Provide the [X, Y] coordinate of the cell's center where the given text is located.  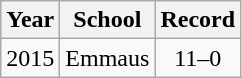
2015 [30, 58]
School [108, 20]
11–0 [198, 58]
Emmaus [108, 58]
Year [30, 20]
Record [198, 20]
